Return (x, y) of the center of cell containing provided text 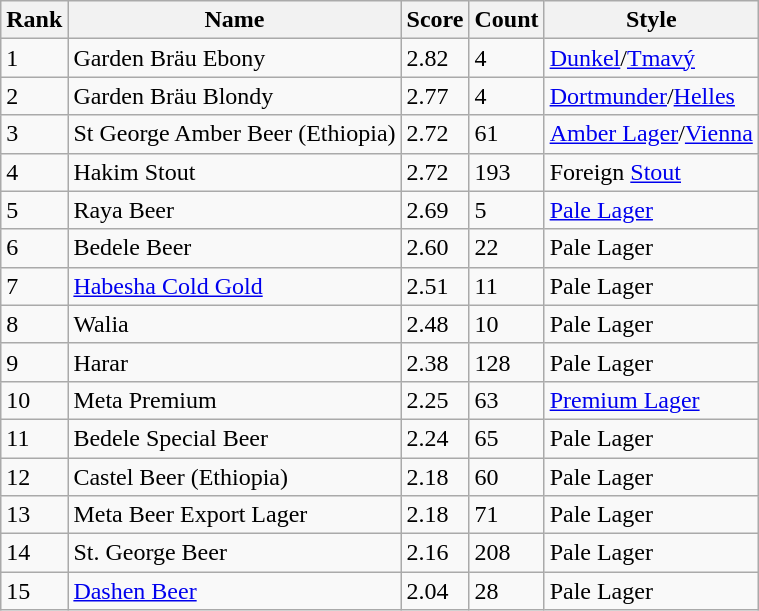
Rank (34, 20)
Hakim Stout (234, 172)
2.82 (435, 58)
Harar (234, 362)
Amber Lager/Vienna (651, 134)
22 (506, 248)
Style (651, 20)
28 (506, 591)
Dunkel/Tmavý (651, 58)
2.25 (435, 400)
3 (34, 134)
2.04 (435, 591)
2.16 (435, 553)
Dashen Beer (234, 591)
208 (506, 553)
9 (34, 362)
71 (506, 515)
14 (34, 553)
Meta Premium (234, 400)
Premium Lager (651, 400)
Meta Beer Export Lager (234, 515)
65 (506, 438)
128 (506, 362)
Habesha Cold Gold (234, 286)
Name (234, 20)
7 (34, 286)
12 (34, 477)
2.24 (435, 438)
6 (34, 248)
St. George Beer (234, 553)
61 (506, 134)
8 (34, 324)
Foreign Stout (651, 172)
Bedele Special Beer (234, 438)
60 (506, 477)
193 (506, 172)
2.69 (435, 210)
13 (34, 515)
Score (435, 20)
2.51 (435, 286)
Castel Beer (Ethiopia) (234, 477)
St George Amber Beer (Ethiopia) (234, 134)
15 (34, 591)
Garden Bräu Ebony (234, 58)
Walia (234, 324)
Dortmunder/Helles (651, 96)
1 (34, 58)
2.77 (435, 96)
Raya Beer (234, 210)
2 (34, 96)
Bedele Beer (234, 248)
Count (506, 20)
2.60 (435, 248)
63 (506, 400)
Garden Bräu Blondy (234, 96)
2.38 (435, 362)
2.48 (435, 324)
